Search for the cell housing the specified text and yield its [X, Y] center coordinate. 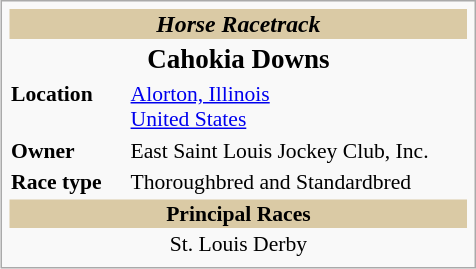
Race type [68, 182]
Thoroughbred and Standardbred [298, 182]
Location [68, 106]
East Saint Louis Jockey Club, Inc. [298, 150]
Horse Racetrack [239, 24]
Principal Races [239, 213]
Cahokia Downs [239, 59]
Alorton, IllinoisUnited States [298, 106]
St. Louis Derby [239, 244]
Owner [68, 150]
